For the text-containing cell, return its midpoint in (x, y) coordinate format. 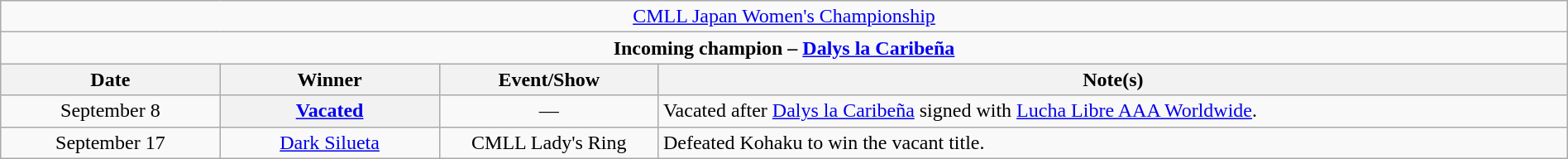
Defeated Kohaku to win the vacant title. (1113, 142)
CMLL Japan Women's Championship (784, 17)
Vacated (329, 111)
CMLL Lady's Ring (549, 142)
Date (111, 79)
Event/Show (549, 79)
Note(s) (1113, 79)
September 8 (111, 111)
Dark Silueta (329, 142)
Winner (329, 79)
Incoming champion – Dalys la Caribeña (784, 48)
— (549, 111)
Vacated after Dalys la Caribeña signed with Lucha Libre AAA Worldwide. (1113, 111)
September 17 (111, 142)
